Identify which cell holds the provided text, then report its [x, y] central coordinate. 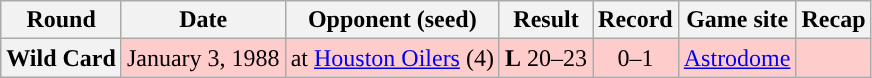
Date [203, 20]
0–1 [636, 58]
January 3, 1988 [203, 58]
Wild Card [62, 58]
Astrodome [737, 58]
Recap [834, 20]
Opponent (seed) [392, 20]
at Houston Oilers (4) [392, 58]
L 20–23 [546, 58]
Round [62, 20]
Game site [737, 20]
Result [546, 20]
Record [636, 20]
